Provide the (x, y) coordinate of the cell's center where the given text is located.  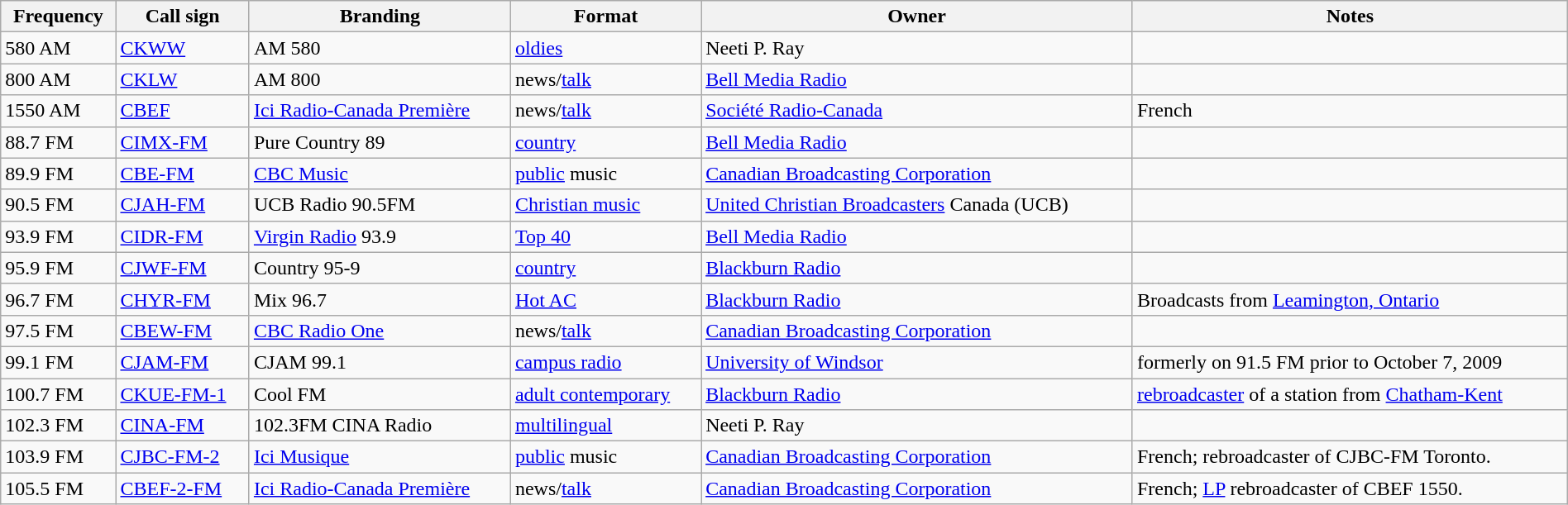
CIMX-FM (182, 142)
CHYR-FM (182, 299)
580 AM (58, 48)
1550 AM (58, 111)
formerly on 91.5 FM prior to October 7, 2009 (1350, 362)
CBE-FM (182, 174)
Hot AC (605, 299)
102.3FM CINA Radio (380, 426)
103.9 FM (58, 457)
campus radio (605, 362)
90.5 FM (58, 205)
AM 580 (380, 48)
97.5 FM (58, 331)
Owner (917, 17)
CJWF-FM (182, 268)
89.9 FM (58, 174)
Christian music (605, 205)
CBEW-FM (182, 331)
Virgin Radio 93.9 (380, 236)
multilingual (605, 426)
AM 800 (380, 79)
100.7 FM (58, 394)
French; LP rebroadcaster of CBEF 1550. (1350, 488)
Call sign (182, 17)
93.9 FM (58, 236)
Ici Musique (380, 457)
Notes (1350, 17)
CJBC-FM-2 (182, 457)
Pure Country 89 (380, 142)
French (1350, 111)
CBC Music (380, 174)
CINA-FM (182, 426)
United Christian Broadcasters Canada (UCB) (917, 205)
CBEF-2-FM (182, 488)
800 AM (58, 79)
CIDR-FM (182, 236)
CJAH-FM (182, 205)
Mix 96.7 (380, 299)
99.1 FM (58, 362)
French; rebroadcaster of CJBC-FM Toronto. (1350, 457)
Société Radio-Canada (917, 111)
Top 40 (605, 236)
CBC Radio One (380, 331)
oldies (605, 48)
CKWW (182, 48)
Country 95-9 (380, 268)
CKLW (182, 79)
105.5 FM (58, 488)
CKUE-FM-1 (182, 394)
Broadcasts from Leamington, Ontario (1350, 299)
CBEF (182, 111)
Cool FM (380, 394)
rebroadcaster of a station from Chatham-Kent (1350, 394)
95.9 FM (58, 268)
CJAM-FM (182, 362)
Frequency (58, 17)
96.7 FM (58, 299)
CJAM 99.1 (380, 362)
Branding (380, 17)
University of Windsor (917, 362)
adult contemporary (605, 394)
UCB Radio 90.5FM (380, 205)
88.7 FM (58, 142)
102.3 FM (58, 426)
Format (605, 17)
